Scan for the cell matching the given text and deliver its [x, y] coordinate at center. 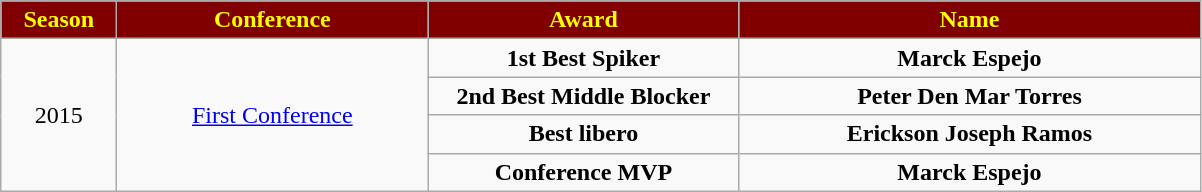
Peter Den Mar Torres [970, 96]
1st Best Spiker [584, 58]
Name [970, 20]
First Conference [272, 115]
2nd Best Middle Blocker [584, 96]
2015 [59, 115]
Erickson Joseph Ramos [970, 134]
Conference MVP [584, 172]
Best libero [584, 134]
Season [59, 20]
Award [584, 20]
Conference [272, 20]
